Find where the given text appears and provide that cell's center as (X, Y) coordinate. 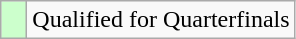
Qualified for Quarterfinals (161, 20)
